Provide the [X, Y] coordinate of the cell's center where the given text is located.  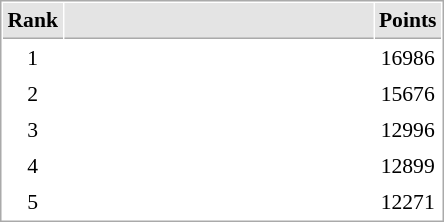
12996 [408, 129]
4 [32, 165]
12899 [408, 165]
Rank [32, 21]
Points [408, 21]
1 [32, 57]
12271 [408, 201]
5 [32, 201]
3 [32, 129]
16986 [408, 57]
2 [32, 93]
15676 [408, 93]
